From the cell containing the given text, extract its center point as [x, y] coordinate. 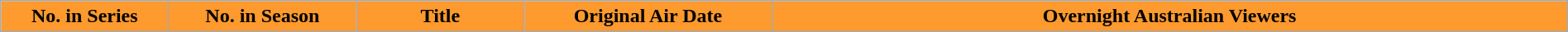
Title [440, 16]
Original Air Date [648, 16]
No. in Series [84, 16]
Overnight Australian Viewers [1169, 16]
No. in Season [263, 16]
